Capture the cell that displays the provided text and extract its (x, y) central coordinate. 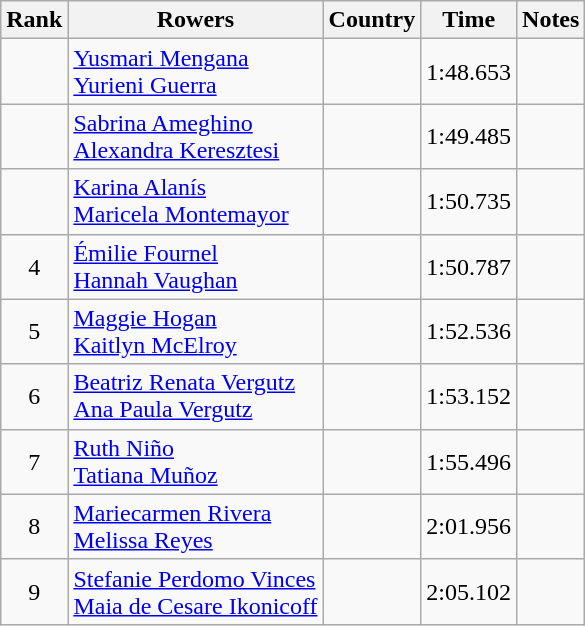
Mariecarmen RiveraMelissa Reyes (196, 526)
1:50.787 (469, 266)
8 (34, 526)
Rank (34, 20)
Maggie HoganKaitlyn McElroy (196, 332)
Stefanie Perdomo VincesMaia de Cesare Ikonicoff (196, 592)
Notes (551, 20)
9 (34, 592)
2:05.102 (469, 592)
Sabrina AmeghinoAlexandra Keresztesi (196, 136)
Karina AlanísMaricela Montemayor (196, 202)
1:52.536 (469, 332)
1:48.653 (469, 72)
Time (469, 20)
2:01.956 (469, 526)
6 (34, 396)
Country (372, 20)
5 (34, 332)
1:53.152 (469, 396)
Rowers (196, 20)
1:50.735 (469, 202)
Émilie FournelHannah Vaughan (196, 266)
4 (34, 266)
1:55.496 (469, 462)
Yusmari MenganaYurieni Guerra (196, 72)
Ruth NiñoTatiana Muñoz (196, 462)
1:49.485 (469, 136)
7 (34, 462)
Beatriz Renata VergutzAna Paula Vergutz (196, 396)
